Capture the cell that displays the provided text and extract its [X, Y] central coordinate. 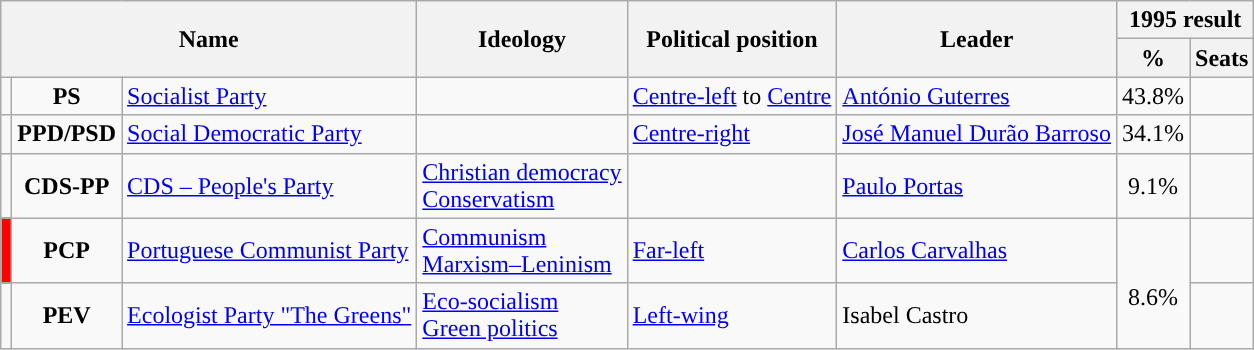
Portuguese Communist Party [270, 250]
Left-wing [732, 316]
CDS – People's Party [270, 186]
Leader [977, 39]
43.8% [1152, 96]
9.1% [1152, 186]
PS [67, 96]
CommunismMarxism–Leninism [522, 250]
Far-left [732, 250]
Ideology [522, 39]
PPD/PSD [67, 134]
Political position [732, 39]
Isabel Castro [977, 316]
José Manuel Durão Barroso [977, 134]
Centre-right [732, 134]
Social Democratic Party [270, 134]
António Guterres [977, 96]
CDS-PP [67, 186]
% [1152, 58]
8.6% [1152, 283]
Eco-socialismGreen politics [522, 316]
PCP [67, 250]
Seats [1222, 58]
Ecologist Party "The Greens" [270, 316]
Centre-left to Centre [732, 96]
34.1% [1152, 134]
Christian democracyConservatism [522, 186]
PEV [67, 316]
1995 result [1184, 20]
Carlos Carvalhas [977, 250]
Paulo Portas [977, 186]
Socialist Party [270, 96]
Name [209, 39]
